Return [X, Y] of the center of cell containing provided text 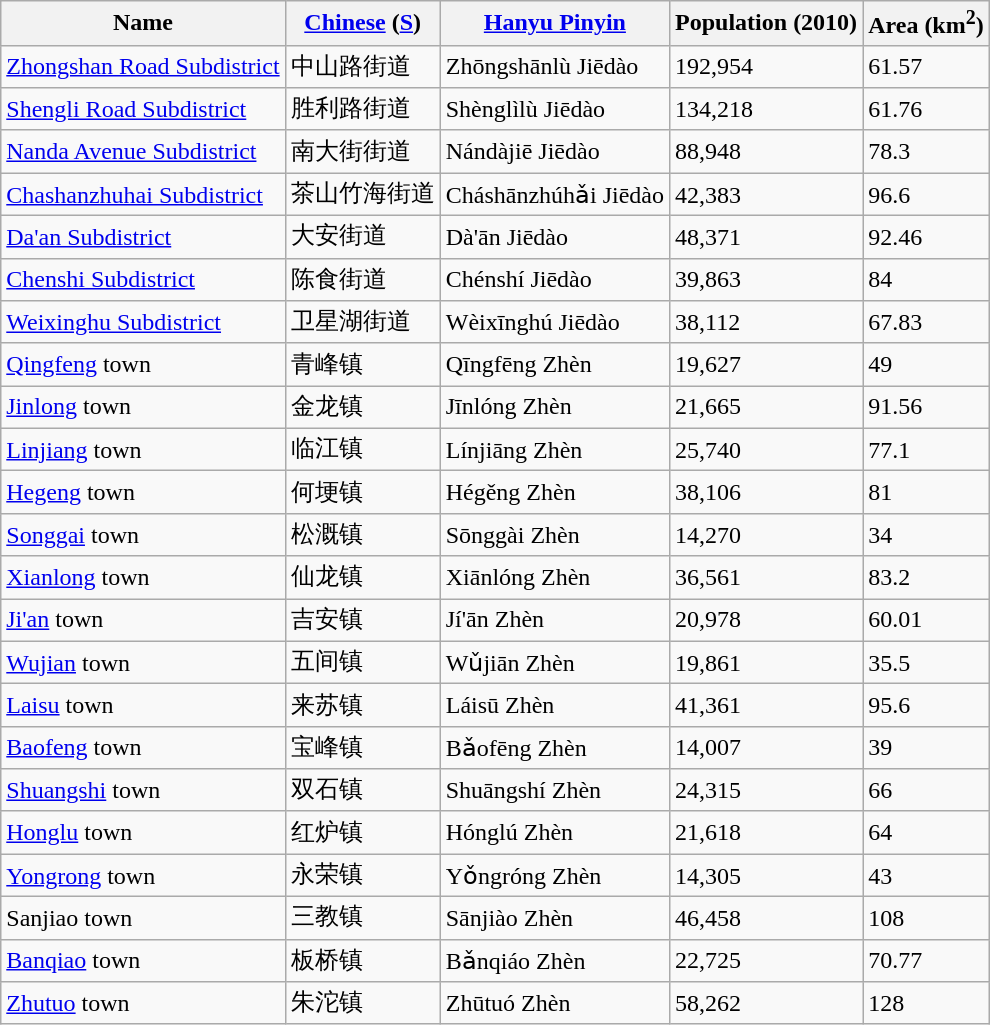
19,627 [766, 364]
Sanjiao town [143, 918]
14,270 [766, 534]
38,106 [766, 492]
Zhongshan Road Subdistrict [143, 66]
卫星湖街道 [362, 322]
Linjiang town [143, 450]
吉安镇 [362, 620]
Da'an Subdistrict [143, 238]
21,665 [766, 408]
25,740 [766, 450]
Láisū Zhèn [554, 706]
128 [926, 1004]
48,371 [766, 238]
58,262 [766, 1004]
96.6 [926, 194]
19,861 [766, 662]
46,458 [766, 918]
Dà'ān Jiēdào [554, 238]
Yǒngróng Zhèn [554, 876]
Jinlong town [143, 408]
61.76 [926, 110]
77.1 [926, 450]
22,725 [766, 960]
何埂镇 [362, 492]
Nándàjiē Jiēdào [554, 152]
108 [926, 918]
Chenshi Subdistrict [143, 280]
Sānjiào Zhèn [554, 918]
43 [926, 876]
Laisu town [143, 706]
Qīngfēng Zhèn [554, 364]
Ji'an town [143, 620]
49 [926, 364]
134,218 [766, 110]
42,383 [766, 194]
83.2 [926, 578]
66 [926, 790]
Shuangshi town [143, 790]
Chinese (S) [362, 24]
红炉镇 [362, 832]
三教镇 [362, 918]
Línjiāng Zhèn [554, 450]
14,305 [766, 876]
Wèixīnghú Jiēdào [554, 322]
板桥镇 [362, 960]
南大街街道 [362, 152]
39 [926, 748]
中山路街道 [362, 66]
Chénshí Jiēdào [554, 280]
Bǎnqiáo Zhèn [554, 960]
36,561 [766, 578]
Honglu town [143, 832]
Hegeng town [143, 492]
胜利路街道 [362, 110]
41,361 [766, 706]
Wujian town [143, 662]
陈食街道 [362, 280]
Chashanzhuhai Subdistrict [143, 194]
永荣镇 [362, 876]
大安街道 [362, 238]
Hónglú Zhèn [554, 832]
95.6 [926, 706]
Sōnggài Zhèn [554, 534]
来苏镇 [362, 706]
78.3 [926, 152]
五间镇 [362, 662]
192,954 [766, 66]
20,978 [766, 620]
Baofeng town [143, 748]
Name [143, 24]
34 [926, 534]
Weixinghu Subdistrict [143, 322]
Banqiao town [143, 960]
21,618 [766, 832]
金龙镇 [362, 408]
14,007 [766, 748]
39,863 [766, 280]
Xiānlóng Zhèn [554, 578]
Cháshānzhúhǎi Jiēdào [554, 194]
35.5 [926, 662]
Area (km2) [926, 24]
Zhōngshānlù Jiēdào [554, 66]
Hanyu Pinyin [554, 24]
Xianlong town [143, 578]
60.01 [926, 620]
Zhutuo town [143, 1004]
宝峰镇 [362, 748]
Qingfeng town [143, 364]
67.83 [926, 322]
松溉镇 [362, 534]
81 [926, 492]
24,315 [766, 790]
38,112 [766, 322]
Zhūtuó Zhèn [554, 1004]
Bǎofēng Zhèn [554, 748]
92.46 [926, 238]
临江镇 [362, 450]
Jīnlóng Zhèn [554, 408]
64 [926, 832]
84 [926, 280]
91.56 [926, 408]
88,948 [766, 152]
Shuāngshí Zhèn [554, 790]
茶山竹海街道 [362, 194]
仙龙镇 [362, 578]
双石镇 [362, 790]
Shengli Road Subdistrict [143, 110]
Shènglìlù Jiēdào [554, 110]
Jí'ān Zhèn [554, 620]
朱沱镇 [362, 1004]
61.57 [926, 66]
Hégěng Zhèn [554, 492]
70.77 [926, 960]
Population (2010) [766, 24]
Yongrong town [143, 876]
Nanda Avenue Subdistrict [143, 152]
Songgai town [143, 534]
青峰镇 [362, 364]
Wǔjiān Zhèn [554, 662]
